Pinpoint the cell where the given text exists, returning its (x, y) midpoint coordinate. 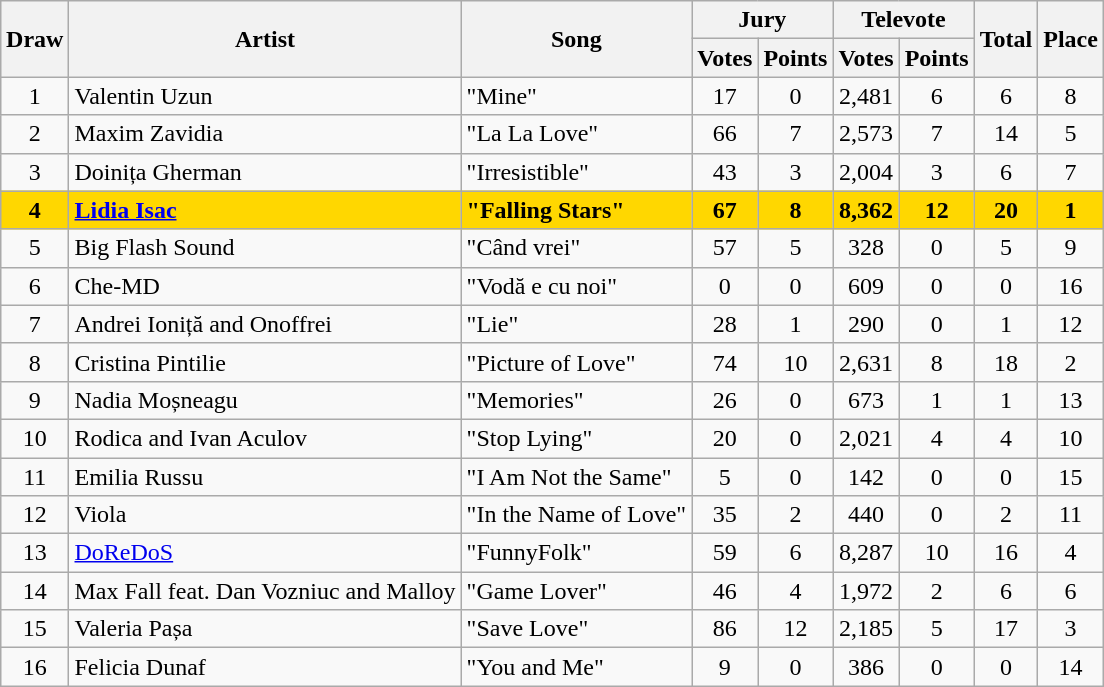
Emilia Russu (265, 477)
"Irresistible" (576, 172)
Lidia Isac (265, 210)
"Stop Lying" (576, 438)
66 (725, 134)
28 (725, 324)
"FunnyFolk" (576, 553)
8,362 (866, 210)
67 (725, 210)
Place (1071, 39)
440 (866, 515)
Big Flash Sound (265, 248)
142 (866, 477)
57 (725, 248)
"Când vrei" (576, 248)
2,185 (866, 629)
Maxim Zavidia (265, 134)
"La La Love" (576, 134)
Total (1006, 39)
2,481 (866, 96)
"Falling Stars" (576, 210)
Andrei Ioniță and Onoffrei (265, 324)
86 (725, 629)
609 (866, 286)
"Picture of Love" (576, 362)
Valentin Uzun (265, 96)
386 (866, 667)
Max Fall feat. Dan Vozniuc and Malloy (265, 591)
Televote (904, 20)
"In the Name of Love" (576, 515)
Nadia Moșneagu (265, 400)
Artist (265, 39)
"Memories" (576, 400)
Jury (762, 20)
Cristina Pintilie (265, 362)
328 (866, 248)
Viola (265, 515)
2,573 (866, 134)
"You and Me" (576, 667)
"I Am Not the Same" (576, 477)
673 (866, 400)
2,021 (866, 438)
74 (725, 362)
290 (866, 324)
"Vodă e cu noi" (576, 286)
Che-MD (265, 286)
Felicia Dunaf (265, 667)
43 (725, 172)
8,287 (866, 553)
DoReDoS (265, 553)
Draw (35, 39)
1,972 (866, 591)
Song (576, 39)
2,631 (866, 362)
59 (725, 553)
18 (1006, 362)
2,004 (866, 172)
35 (725, 515)
"Save Love" (576, 629)
Rodica and Ivan Aculov (265, 438)
"Mine" (576, 96)
46 (725, 591)
Valeria Pașa (265, 629)
"Game Lover" (576, 591)
"Lie" (576, 324)
26 (725, 400)
Doinița Gherman (265, 172)
